Detect which cell encompasses the target text, then output its [X, Y] center coordinate. 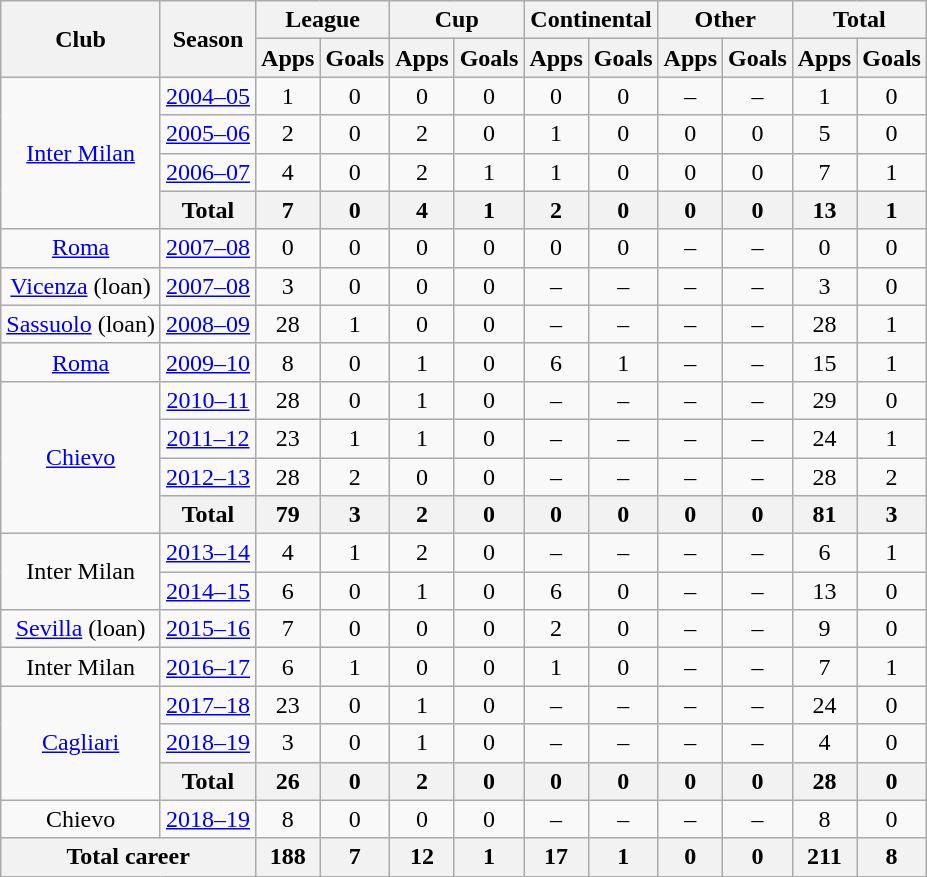
2006–07 [208, 172]
2013–14 [208, 553]
Sassuolo (loan) [81, 324]
29 [824, 400]
2016–17 [208, 667]
League [323, 20]
2015–16 [208, 629]
Cup [457, 20]
2012–13 [208, 477]
2004–05 [208, 96]
2009–10 [208, 362]
79 [288, 515]
Cagliari [81, 743]
2014–15 [208, 591]
26 [288, 781]
Sevilla (loan) [81, 629]
17 [556, 857]
188 [288, 857]
9 [824, 629]
15 [824, 362]
Season [208, 39]
81 [824, 515]
Continental [591, 20]
Other [725, 20]
2010–11 [208, 400]
2005–06 [208, 134]
2017–18 [208, 705]
2008–09 [208, 324]
211 [824, 857]
Club [81, 39]
5 [824, 134]
Vicenza (loan) [81, 286]
12 [422, 857]
Total career [128, 857]
2011–12 [208, 438]
